Locate the cell with the specified text and output its (x, y) center coordinate. 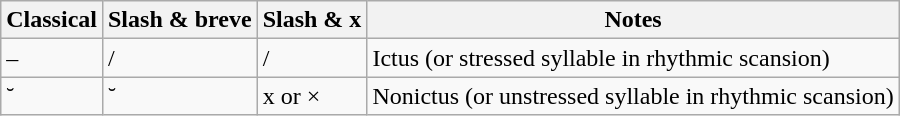
Nonictus (or unstressed syllable in rhythmic scansion) (633, 96)
Slash & x (312, 20)
Classical (52, 20)
Slash & breve (180, 20)
– (52, 58)
Notes (633, 20)
Ictus (or stressed syllable in rhythmic scansion) (633, 58)
x or × (312, 96)
